Provide the [x, y] coordinate of the cell's center where the given text is located.  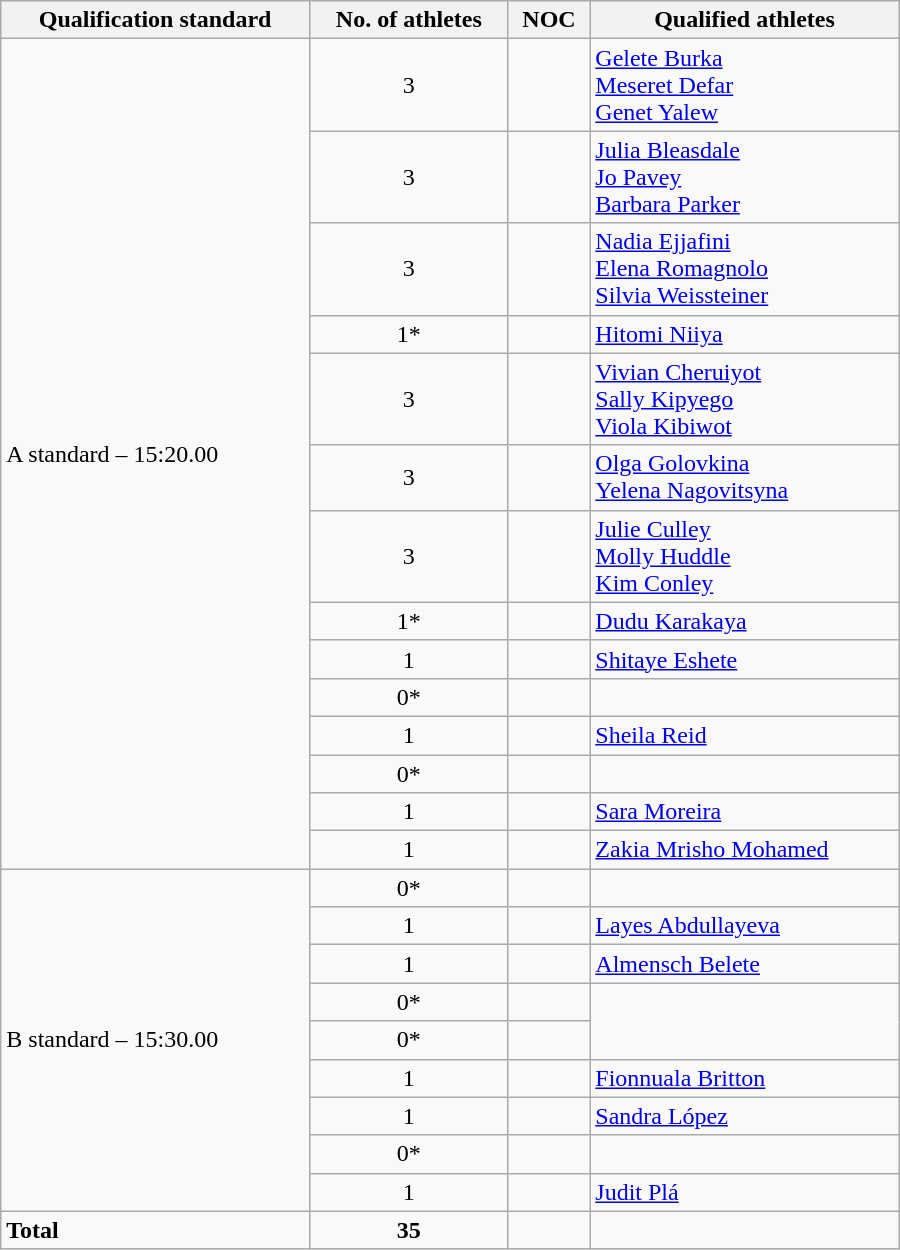
Qualification standard [156, 20]
Gelete BurkaMeseret DefarGenet Yalew [744, 85]
Olga GolovkinaYelena Nagovitsyna [744, 478]
Fionnuala Britton [744, 1078]
Qualified athletes [744, 20]
Shitaye Eshete [744, 659]
Vivian Cheruiyot Sally Kipyego Viola Kibiwot [744, 399]
Sandra López [744, 1116]
Layes Abdullayeva [744, 926]
Sheila Reid [744, 735]
Julia BleasdaleJo PaveyBarbara Parker [744, 177]
Almensch Belete [744, 964]
Dudu Karakaya [744, 621]
Judit Plá [744, 1192]
NOC [549, 20]
Sara Moreira [744, 812]
A standard – 15:20.00 [156, 454]
Hitomi Niiya [744, 334]
B standard – 15:30.00 [156, 1040]
Julie CulleyMolly HuddleKim Conley [744, 556]
Total [156, 1230]
35 [408, 1230]
Nadia Ejjafini Elena Romagnolo Silvia Weissteiner [744, 269]
No. of athletes [408, 20]
Zakia Mrisho Mohamed [744, 850]
